Locate the cell with the specified text and output its (x, y) center coordinate. 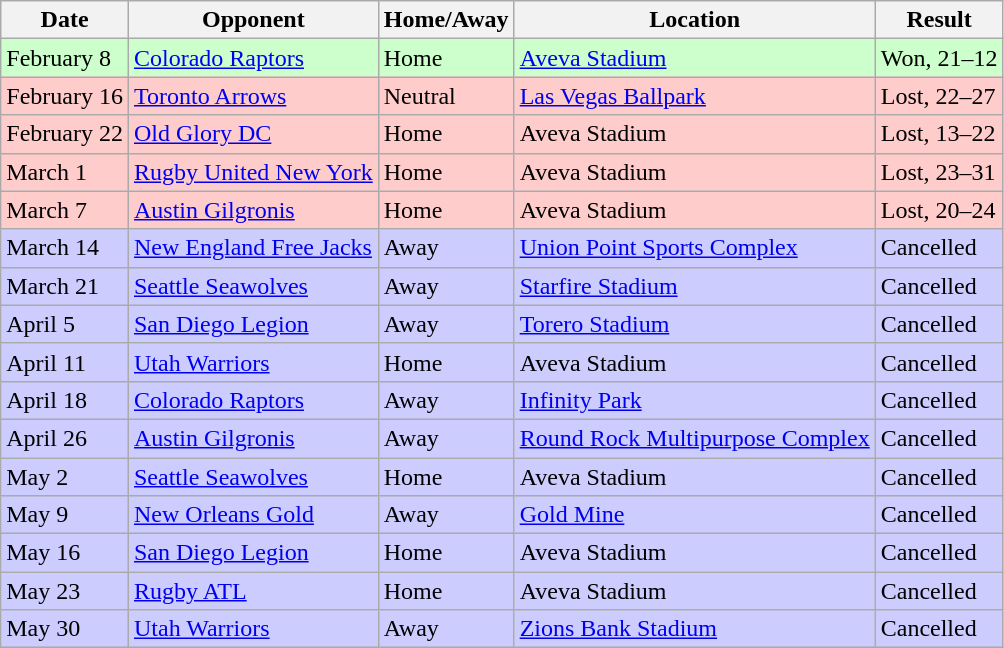
May 23 (65, 591)
Rugby United New York (253, 172)
Lost, 23–31 (939, 172)
Won, 21–12 (939, 58)
Torero Stadium (694, 324)
Date (65, 20)
Zions Bank Stadium (694, 629)
New Orleans Gold (253, 515)
Toronto Arrows (253, 96)
March 14 (65, 248)
Union Point Sports Complex (694, 248)
February 22 (65, 134)
Las Vegas Ballpark (694, 96)
February 8 (65, 58)
April 26 (65, 438)
Opponent (253, 20)
Lost, 20–24 (939, 210)
Home/Away (446, 20)
Location (694, 20)
April 18 (65, 400)
Gold Mine (694, 515)
March 1 (65, 172)
April 5 (65, 324)
May 2 (65, 477)
May 30 (65, 629)
New England Free Jacks (253, 248)
April 11 (65, 362)
Rugby ATL (253, 591)
Round Rock Multipurpose Complex (694, 438)
Infinity Park (694, 400)
Lost, 13–22 (939, 134)
Neutral (446, 96)
Starfire Stadium (694, 286)
February 16 (65, 96)
May 16 (65, 553)
March 7 (65, 210)
Lost, 22–27 (939, 96)
March 21 (65, 286)
Result (939, 20)
May 9 (65, 515)
Old Glory DC (253, 134)
